Determine the (x, y) coordinate at the center of the cell enclosing the given text.  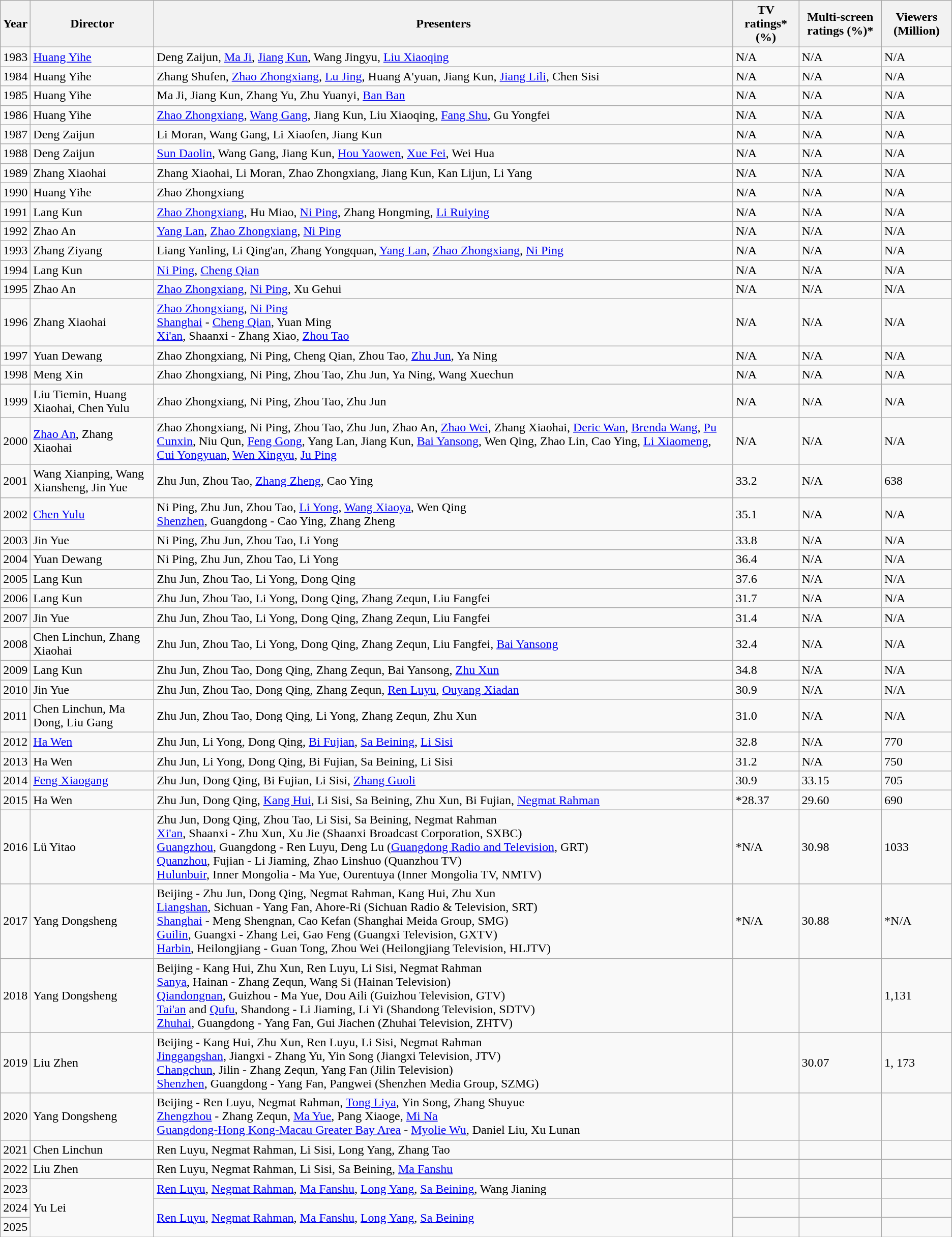
TV ratings* (%) (766, 24)
1983 (15, 57)
2002 (15, 514)
Zhu Jun, Zhou Tao, Dong Qing, Li Yong, Zhang Zequn, Zhu Xun (443, 716)
2021 (15, 1150)
1985 (15, 96)
Li Moran, Wang Gang, Li Xiaofen, Jiang Kun (443, 134)
1991 (15, 212)
Ni Ping, Cheng Qian (443, 270)
2014 (15, 781)
30.98 (840, 847)
30.88 (840, 921)
1997 (15, 356)
32.8 (766, 742)
Viewers (Million) (917, 24)
Chen Yulu (93, 514)
Zhao Zhongxiang, Ni Ping, Xu Gehui (443, 289)
2020 (15, 1116)
1984 (15, 76)
Zhu Jun, Zhou Tao, Dong Qing, Zhang Zequn, Bai Yansong, Zhu Xun (443, 670)
770 (917, 742)
Lü Yitao (93, 847)
Chen Linchun, Ma Dong, Liu Gang (93, 716)
33.2 (766, 481)
Zhao An, Zhang Xiaohai (93, 441)
1986 (15, 115)
Feng Xiaogang (93, 781)
2007 (15, 617)
Director (93, 24)
2024 (15, 1207)
2025 (15, 1227)
Chen Linchun (93, 1150)
31.0 (766, 716)
1995 (15, 289)
Zhu Jun, Zhou Tao, Zhang Zheng, Cao Ying (443, 481)
2016 (15, 847)
2015 (15, 800)
Zhao Zhongxiang (443, 192)
32.4 (766, 644)
638 (917, 481)
Zhu Jun, Dong Qing, Bi Fujian, Li Sisi, Zhang Guoli (443, 781)
Zhu Jun, Zhou Tao, Dong Qing, Zhang Zequn, Ren Luyu, Ouyang Xiadan (443, 689)
Chen Linchun, Zhang Xiaohai (93, 644)
1, 173 (917, 1063)
1988 (15, 154)
2012 (15, 742)
Liu Tiemin, Huang Xiaohai, Chen Yulu (93, 401)
Ni Ping, Zhu Jun, Zhou Tao, Li Yong, Wang Xiaoya, Wen Qing Shenzhen, Guangdong - Cao Ying, Zhang Zheng (443, 514)
Presenters (443, 24)
Zhu Jun, Dong Qing, Kang Hui, Li Sisi, Sa Beining, Zhu Xun, Bi Fujian, Negmat Rahman (443, 800)
31.7 (766, 598)
2009 (15, 670)
Zhang Shufen, Zhao Zhongxiang, Lu Jing, Huang A'yuan, Jiang Kun, Jiang Lili, Chen Sisi (443, 76)
Year (15, 24)
35.1 (766, 514)
*28.37 (766, 800)
2000 (15, 441)
1992 (15, 231)
Zhu Jun, Zhou Tao, Li Yong, Dong Qing, Zhang Zequn, Liu Fangfei, Bai Yansong (443, 644)
2005 (15, 579)
1987 (15, 134)
30.07 (840, 1063)
29.60 (840, 800)
1996 (15, 322)
1989 (15, 173)
2018 (15, 995)
2017 (15, 921)
2010 (15, 689)
Ren Luyu, Negmat Rahman, Ma Fanshu, Long Yang, Sa Beining (443, 1217)
1994 (15, 270)
Zhao Zhongxiang, Ni Ping, Cheng Qian, Zhou Tao, Zhu Jun, Ya Ning (443, 356)
Zhao Zhongxiang, Ni PingShanghai - Cheng Qian, Yuan MingXi'an, Shaanxi - Zhang Xiao, Zhou Tao (443, 322)
Zhao Zhongxiang, Ni Ping, Zhou Tao, Zhu Jun (443, 401)
2004 (15, 559)
750 (917, 761)
Ma Ji, Jiang Kun, Zhang Yu, Zhu Yuanyi, Ban Ban (443, 96)
2019 (15, 1063)
31.2 (766, 761)
2003 (15, 540)
2001 (15, 481)
36.4 (766, 559)
2008 (15, 644)
33.15 (840, 781)
2006 (15, 598)
37.6 (766, 579)
2022 (15, 1169)
Wang Xianping, Wang Xiansheng, Jin Yue (93, 481)
Zhao Zhongxiang, Ni Ping, Zhou Tao, Zhu Jun, Ya Ning, Wang Xuechun (443, 375)
1999 (15, 401)
1990 (15, 192)
Yu Lei (93, 1207)
Ren Luyu, Negmat Rahman, Ma Fanshu, Long Yang, Sa Beining, Wang Jianing (443, 1188)
2011 (15, 716)
1993 (15, 250)
705 (917, 781)
Zhang Xiaohai, Li Moran, Zhao Zhongxiang, Jiang Kun, Kan Lijun, Li Yang (443, 173)
Ren Luyu, Negmat Rahman, Li Sisi, Sa Beining, Ma Fanshu (443, 1169)
Meng Xin (93, 375)
34.8 (766, 670)
1,131 (917, 995)
Liang Yanling, Li Qing'an, Zhang Yongquan, Yang Lan, Zhao Zhongxiang, Ni Ping (443, 250)
Ren Luyu, Negmat Rahman, Li Sisi, Long Yang, Zhang Tao (443, 1150)
Zhao Zhongxiang, Wang Gang, Jiang Kun, Liu Xiaoqing, Fang Shu, Gu Yongfei (443, 115)
Zhu Jun, Zhou Tao, Li Yong, Dong Qing (443, 579)
31.4 (766, 617)
Yang Lan, Zhao Zhongxiang, Ni Ping (443, 231)
Zhang Ziyang (93, 250)
2013 (15, 761)
33.8 (766, 540)
Sun Daolin, Wang Gang, Jiang Kun, Hou Yaowen, Xue Fei, Wei Hua (443, 154)
Zhao Zhongxiang, Hu Miao, Ni Ping, Zhang Hongming, Li Ruiying (443, 212)
690 (917, 800)
Multi-screen ratings (%)* (840, 24)
1998 (15, 375)
Deng Zaijun, Ma Ji, Jiang Kun, Wang Jingyu, Liu Xiaoqing (443, 57)
1033 (917, 847)
2023 (15, 1188)
